Detect which cell encompasses the target text, then output its (X, Y) center coordinate. 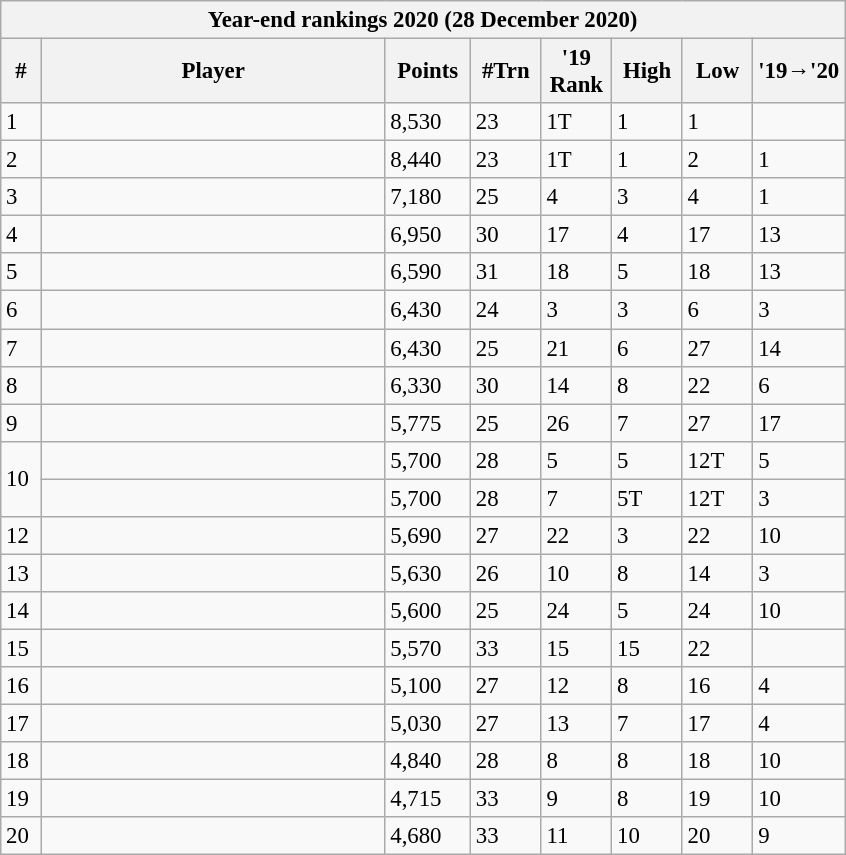
6,950 (428, 235)
31 (506, 273)
5,690 (428, 536)
8,530 (428, 122)
4,840 (428, 761)
5,030 (428, 724)
11 (576, 836)
6,330 (428, 385)
5T (648, 498)
8,440 (428, 160)
#Trn (506, 72)
4,715 (428, 799)
5,600 (428, 611)
6,590 (428, 273)
Low (718, 72)
Year-end rankings 2020 (28 December 2020) (423, 20)
5,775 (428, 423)
Player (213, 72)
21 (576, 348)
'19→'20 (799, 72)
High (648, 72)
'19 Rank (576, 72)
7,180 (428, 197)
5,100 (428, 686)
5,630 (428, 573)
Points (428, 72)
# (22, 72)
4,680 (428, 836)
5,570 (428, 648)
